Scan for the cell matching the given text and deliver its [X, Y] coordinate at center. 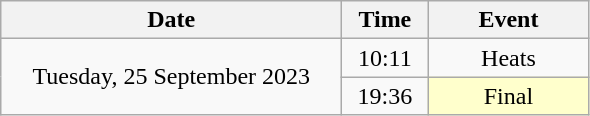
Heats [508, 58]
19:36 [385, 96]
10:11 [385, 58]
Date [172, 20]
Final [508, 96]
Time [385, 20]
Event [508, 20]
Tuesday, 25 September 2023 [172, 77]
